Return (x, y) of the center of cell containing provided text 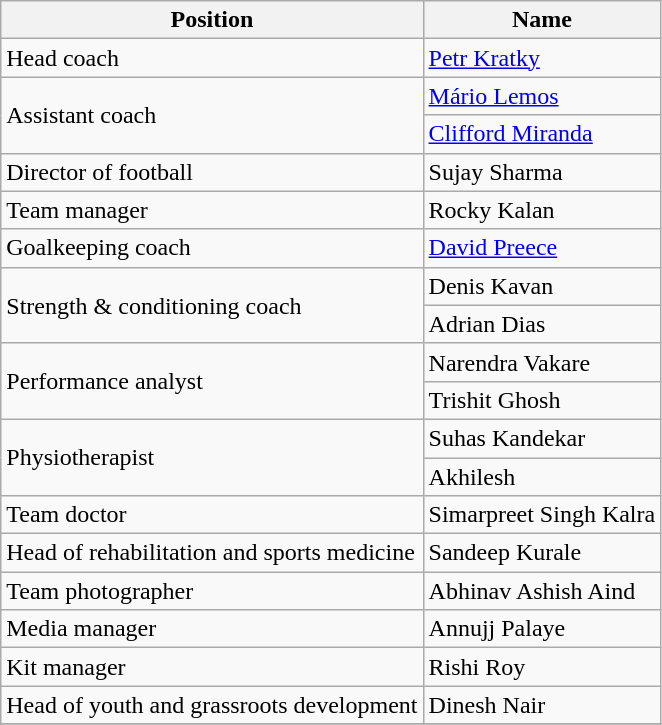
Team manager (212, 210)
Akhilesh (542, 477)
Position (212, 20)
Head coach (212, 58)
Mário Lemos (542, 96)
Performance analyst (212, 381)
Head of rehabilitation and sports medicine (212, 553)
Assistant coach (212, 115)
Kit manager (212, 667)
Physiotherapist (212, 457)
Team doctor (212, 515)
Clifford Miranda (542, 134)
Sandeep Kurale (542, 553)
Head of youth and grassroots development (212, 705)
Dinesh Nair (542, 705)
Team photographer (212, 591)
Media manager (212, 629)
Sujay Sharma (542, 172)
Simarpreet Singh Kalra (542, 515)
Abhinav Ashish Aind (542, 591)
Strength & conditioning coach (212, 305)
David Preece (542, 248)
Name (542, 20)
Trishit Ghosh (542, 400)
Rishi Roy (542, 667)
Denis Kavan (542, 286)
Rocky Kalan (542, 210)
Director of football (212, 172)
Annujj Palaye (542, 629)
Suhas Kandekar (542, 438)
Adrian Dias (542, 324)
Petr Kratky (542, 58)
Narendra Vakare (542, 362)
Goalkeeping coach (212, 248)
